Scan for the cell matching the given text and deliver its (X, Y) coordinate at center. 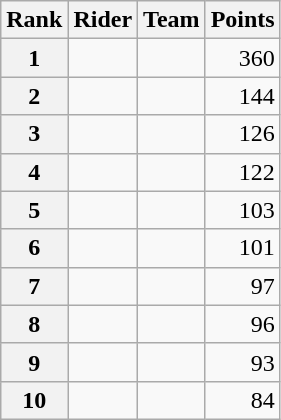
3 (34, 134)
101 (242, 248)
6 (34, 248)
Rank (34, 20)
Rider (103, 20)
144 (242, 96)
360 (242, 58)
5 (34, 210)
103 (242, 210)
84 (242, 400)
93 (242, 362)
Points (242, 20)
122 (242, 172)
4 (34, 172)
8 (34, 324)
97 (242, 286)
126 (242, 134)
9 (34, 362)
10 (34, 400)
1 (34, 58)
96 (242, 324)
7 (34, 286)
Team (172, 20)
2 (34, 96)
